Detect which cell encompasses the target text, then output its (X, Y) center coordinate. 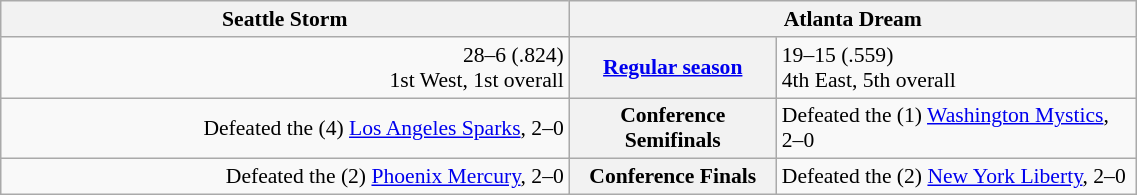
Atlanta Dream (853, 19)
Seattle Storm (285, 19)
Defeated the (2) New York Liberty, 2–0 (957, 177)
Defeated the (2) Phoenix Mercury, 2–0 (285, 177)
Conference Finals (673, 177)
Conference Semifinals (673, 128)
Regular season (673, 68)
19–15 (.559) 4th East, 5th overall (957, 68)
28–6 (.824) 1st West, 1st overall (285, 68)
Defeated the (4) Los Angeles Sparks, 2–0 (285, 128)
Defeated the (1) Washington Mystics, 2–0 (957, 128)
